Provide the (x, y) coordinate of the cell's center where the given text is located.  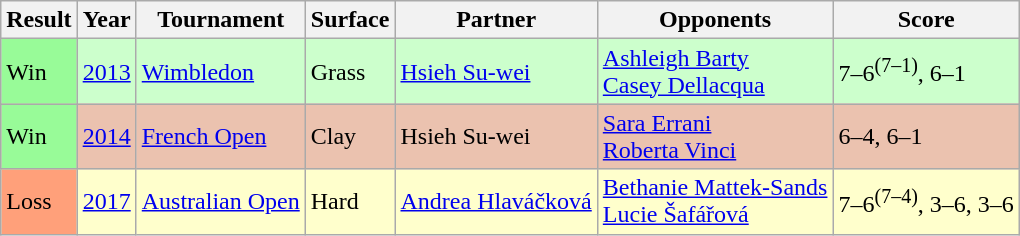
Score (926, 20)
Bethanie Mattek-Sands Lucie Šafářová (715, 202)
French Open (220, 136)
2017 (106, 202)
Partner (496, 20)
Hard (350, 202)
Year (106, 20)
Australian Open (220, 202)
Surface (350, 20)
Sara Errani Roberta Vinci (715, 136)
Result (39, 20)
6–4, 6–1 (926, 136)
2014 (106, 136)
Andrea Hlaváčková (496, 202)
Tournament (220, 20)
Ashleigh Barty Casey Dellacqua (715, 72)
Clay (350, 136)
Wimbledon (220, 72)
7–6(7–4), 3–6, 3–6 (926, 202)
Opponents (715, 20)
Loss (39, 202)
2013 (106, 72)
Grass (350, 72)
7–6(7–1), 6–1 (926, 72)
